Determine the (X, Y) coordinate at the center of the cell enclosing the given text.  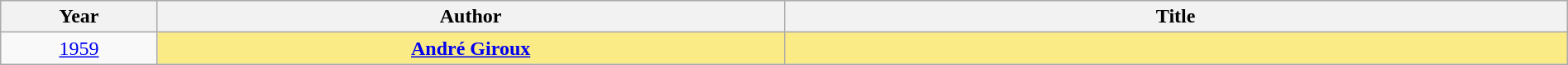
Title (1176, 17)
André Giroux (471, 48)
Author (471, 17)
Year (79, 17)
1959 (79, 48)
